Scan for the cell matching the given text and deliver its (X, Y) coordinate at center. 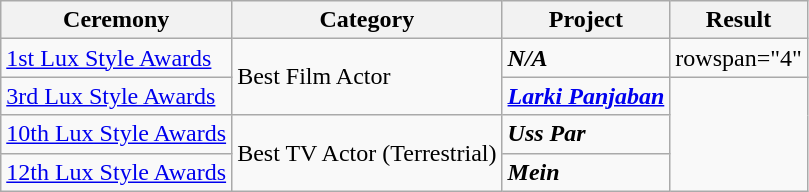
Best TV Actor (Terrestrial) (367, 153)
Larki Panjaban (586, 96)
12th Lux Style Awards (116, 172)
1st Lux Style Awards (116, 58)
3rd Lux Style Awards (116, 96)
Project (586, 20)
Uss Par (586, 134)
10th Lux Style Awards (116, 134)
Category (367, 20)
Mein (586, 172)
Ceremony (116, 20)
Best Film Actor (367, 77)
Result (739, 20)
N/A (586, 58)
rowspan="4" (739, 58)
